Return (x, y) of the center of cell containing provided text 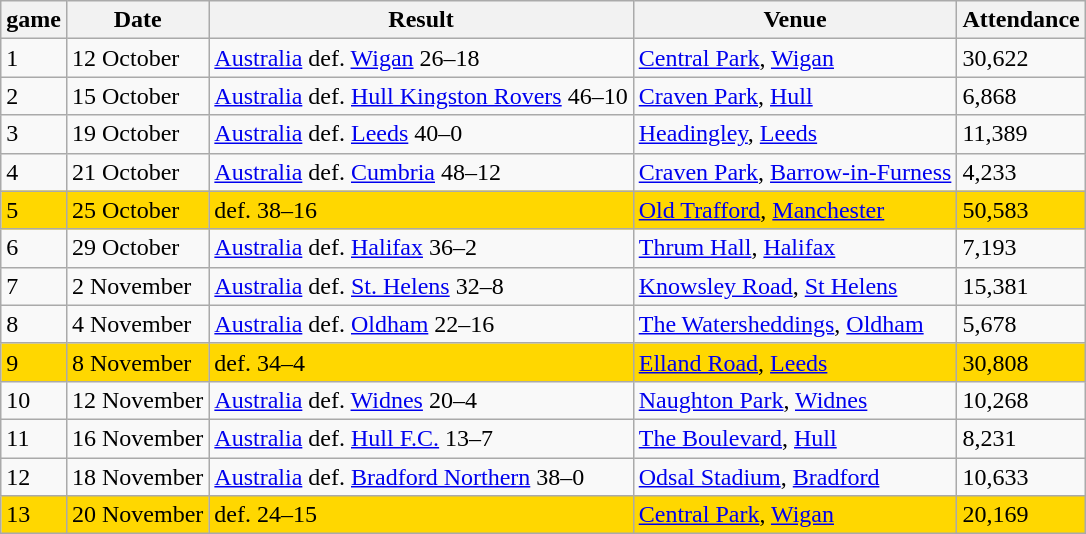
The Boulevard, Hull (795, 438)
Australia def. Cumbria 48–12 (421, 172)
Date (137, 20)
Craven Park, Barrow-in-Furness (795, 172)
3 (34, 134)
4 (34, 172)
21 October (137, 172)
20 November (137, 515)
50,583 (1021, 210)
5,678 (1021, 324)
Australia def. Oldham 22–16 (421, 324)
Naughton Park, Widnes (795, 400)
30,622 (1021, 58)
30,808 (1021, 362)
Old Trafford, Manchester (795, 210)
12 November (137, 400)
Australia def. Hull F.C. 13–7 (421, 438)
Australia def. St. Helens 32–8 (421, 286)
The Watersheddings, Oldham (795, 324)
Australia def. Widnes 20–4 (421, 400)
1 (34, 58)
Knowsley Road, St Helens (795, 286)
def. 24–15 (421, 515)
16 November (137, 438)
Venue (795, 20)
game (34, 20)
11,389 (1021, 134)
2 (34, 96)
4,233 (1021, 172)
12 October (137, 58)
Australia def. Hull Kingston Rovers 46–10 (421, 96)
Thrum Hall, Halifax (795, 248)
Australia def. Wigan 26–18 (421, 58)
def. 34–4 (421, 362)
7 (34, 286)
Australia def. Halifax 36–2 (421, 248)
13 (34, 515)
def. 38–16 (421, 210)
Result (421, 20)
Attendance (1021, 20)
6,868 (1021, 96)
2 November (137, 286)
25 October (137, 210)
10 (34, 400)
Odsal Stadium, Bradford (795, 477)
11 (34, 438)
19 October (137, 134)
15 October (137, 96)
10,633 (1021, 477)
4 November (137, 324)
8 November (137, 362)
6 (34, 248)
9 (34, 362)
8 (34, 324)
12 (34, 477)
Elland Road, Leeds (795, 362)
Australia def. Leeds 40–0 (421, 134)
Australia def. Bradford Northern 38–0 (421, 477)
Craven Park, Hull (795, 96)
15,381 (1021, 286)
8,231 (1021, 438)
Headingley, Leeds (795, 134)
10,268 (1021, 400)
7,193 (1021, 248)
5 (34, 210)
20,169 (1021, 515)
18 November (137, 477)
29 October (137, 248)
